Locate the cell with the specified text and output its (x, y) center coordinate. 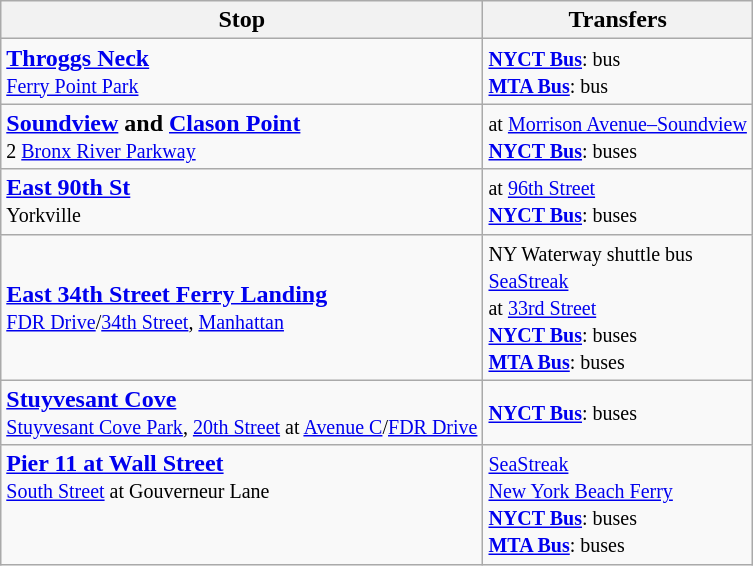
SeaStreakNew York Beach FerryNYCT Bus: busesMTA Bus: buses (618, 504)
NY Waterway shuttle busSeaStreak at 33rd StreetNYCT Bus: busesMTA Bus: buses (618, 307)
Stuyvesant CoveStuyvesant Cove Park, 20th Street at Avenue C/FDR Drive (242, 412)
NYCT Bus: buses (618, 412)
Pier 11 at Wall StreetSouth Street at Gouverneur Lane (242, 504)
East 90th StYorkville (242, 202)
Throggs NeckFerry Point Park (242, 72)
NYCT Bus: busMTA Bus: bus (618, 72)
Transfers (618, 20)
at Morrison Avenue–SoundviewNYCT Bus: buses (618, 136)
Soundview and Clason Point2 Bronx River Parkway (242, 136)
at 96th StreetNYCT Bus: buses (618, 202)
Stop (242, 20)
East 34th Street Ferry LandingFDR Drive/34th Street, Manhattan (242, 307)
